Find where the given text appears and provide that cell's center as [X, Y] coordinate. 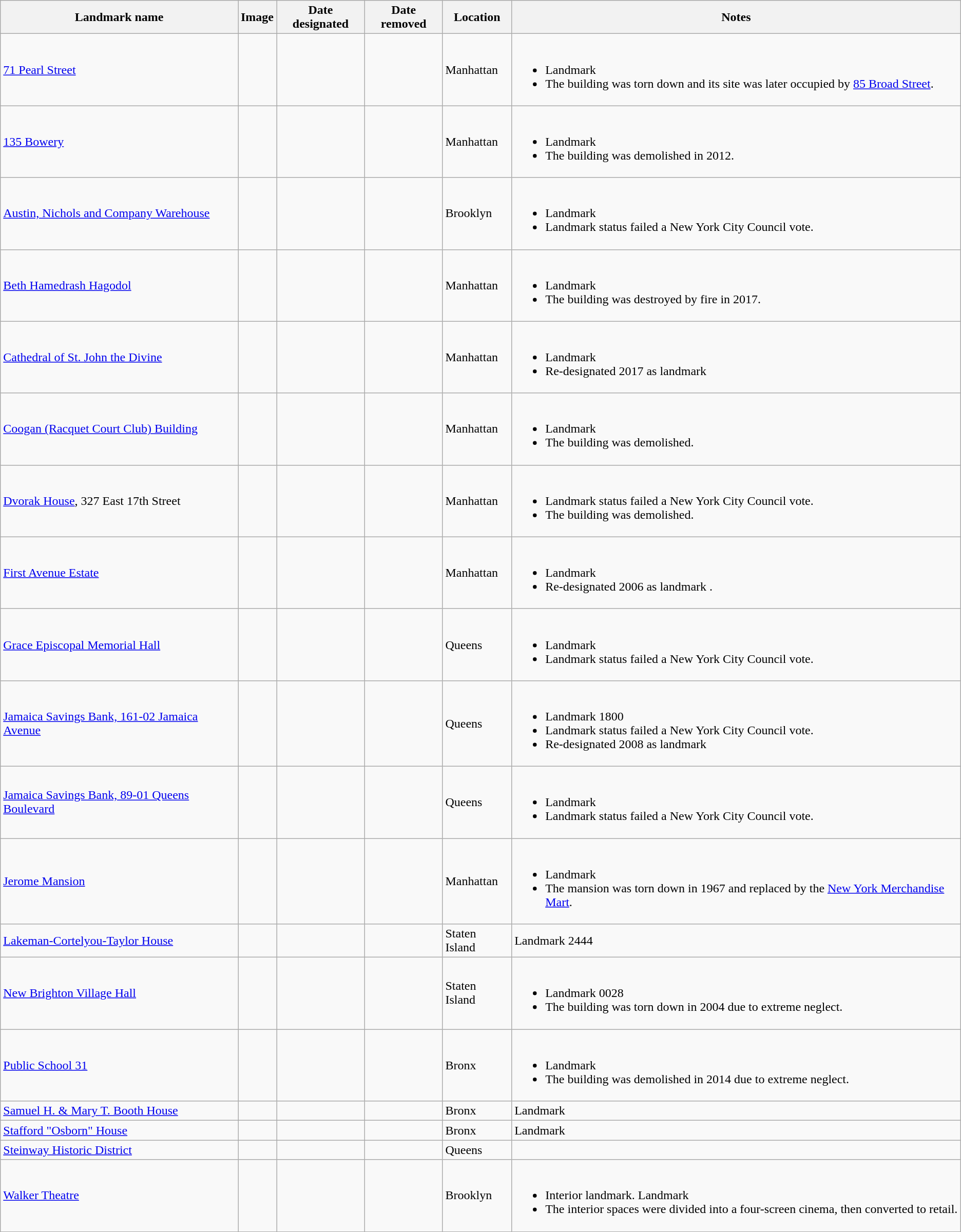
Coogan (Racquet Court Club) Building [119, 429]
Landmark Re-designated 2006 as landmark . [736, 573]
Interior landmark. Landmark The interior spaces were divided into a four-screen cinema, then converted to retail. [736, 1196]
Notes [736, 17]
First Avenue Estate [119, 573]
Date designated [321, 17]
Dvorak House, 327 East 17th Street [119, 501]
Landmark 2444 [736, 941]
Grace Episcopal Memorial Hall [119, 644]
Jerome Mansion [119, 882]
135 Bowery [119, 142]
Lakeman-Cortelyou-Taylor House [119, 941]
Landmark status failed a New York City Council vote.The building was demolished. [736, 501]
Landmark The building was demolished in 2012. [736, 142]
Steinway Historic District [119, 1150]
Jamaica Savings Bank, 161-02 Jamaica Avenue [119, 723]
Walker Theatre [119, 1196]
Image [258, 17]
Landmark The building was demolished. [736, 429]
71 Pearl Street [119, 70]
Austin, Nichols and Company Warehouse [119, 213]
Cathedral of St. John the Divine [119, 357]
Landmark 0028The building was torn down in 2004 due to extreme neglect. [736, 993]
Landmark The building was demolished in 2014 due to extreme neglect. [736, 1065]
Location [477, 17]
Landmark The building was torn down and its site was later occupied by 85 Broad Street. [736, 70]
Landmark Re-designated 2017 as landmark [736, 357]
Beth Hamedrash Hagodol [119, 285]
New Brighton Village Hall [119, 993]
Jamaica Savings Bank, 89-01 Queens Boulevard [119, 802]
Landmark name [119, 17]
Landmark 1800Landmark status failed a New York City Council vote.Re-designated 2008 as landmark [736, 723]
Public School 31 [119, 1065]
Stafford "Osborn" House [119, 1130]
Landmark The mansion was torn down in 1967 and replaced by the New York Merchandise Mart. [736, 882]
Date removed [403, 17]
Samuel H. & Mary T. Booth House [119, 1111]
Landmark The building was destroyed by fire in 2017. [736, 285]
